Scan for the cell matching the given text and deliver its [x, y] coordinate at center. 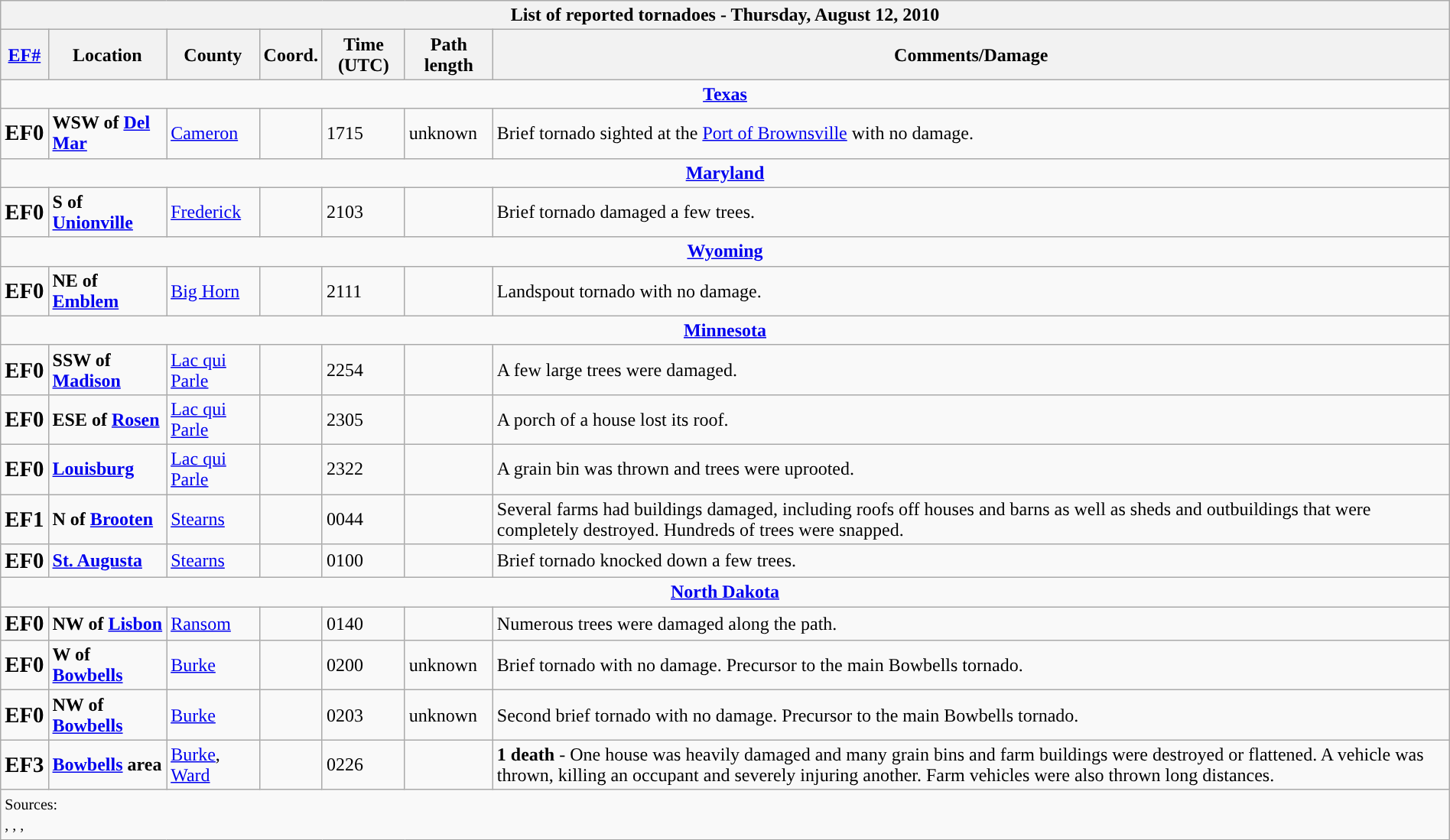
Burke, Ward [213, 764]
1715 [363, 133]
Minnesota [725, 330]
Big Horn [213, 290]
NW of Lisbon [107, 624]
Frederick [213, 212]
EF1 [24, 518]
North Dakota [725, 592]
County [213, 55]
WSW of Del Mar [107, 133]
SSW of Madison [107, 370]
0100 [363, 561]
2254 [363, 370]
Coord. [291, 55]
EF3 [24, 764]
A porch of a house lost its roof. [971, 419]
Brief tornado damaged a few trees. [971, 212]
Wyoming [725, 251]
EF# [24, 55]
0044 [363, 518]
A few large trees were damaged. [971, 370]
Ransom [213, 624]
2103 [363, 212]
0203 [363, 715]
Path length [448, 55]
Location [107, 55]
2111 [363, 290]
St. Augusta [107, 561]
2305 [363, 419]
ESE of Rosen [107, 419]
Bowbells area [107, 764]
0226 [363, 764]
A grain bin was thrown and trees were uprooted. [971, 469]
Brief tornado knocked down a few trees. [971, 561]
Brief tornado sighted at the Port of Brownsville with no damage. [971, 133]
List of reported tornadoes - Thursday, August 12, 2010 [725, 15]
Maryland [725, 173]
NW of Bowbells [107, 715]
Second brief tornado with no damage. Precursor to the main Bowbells tornado. [971, 715]
Texas [725, 94]
Numerous trees were damaged along the path. [971, 624]
0140 [363, 624]
Brief tornado with no damage. Precursor to the main Bowbells tornado. [971, 665]
Comments/Damage [971, 55]
W of Bowbells [107, 665]
Time (UTC) [363, 55]
S of Unionville [107, 212]
2322 [363, 469]
Sources:, , , [725, 815]
Cameron [213, 133]
Louisburg [107, 469]
N of Brooten [107, 518]
0200 [363, 665]
NE of Emblem [107, 290]
Landspout tornado with no damage. [971, 290]
